Pinpoint the cell where the given text exists, returning its (X, Y) midpoint coordinate. 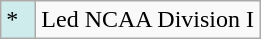
Led NCAA Division I (148, 20)
* (18, 20)
